Extract the (X, Y) coordinate from the center of the cell holding the provided text.  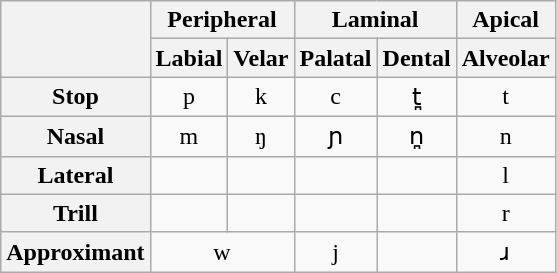
ŋ (261, 136)
Apical (506, 20)
Velar (261, 58)
m (189, 136)
t (506, 97)
Peripheral (222, 20)
w (222, 252)
r (506, 213)
ɹ (506, 252)
j (336, 252)
Nasal (76, 136)
Stop (76, 97)
n̪ (416, 136)
Alveolar (506, 58)
l (506, 175)
Dental (416, 58)
c (336, 97)
Palatal (336, 58)
t̪ (416, 97)
Laminal (375, 20)
p (189, 97)
Labial (189, 58)
Lateral (76, 175)
k (261, 97)
n (506, 136)
ɲ (336, 136)
Trill (76, 213)
Approximant (76, 252)
